Find where the given text appears and provide that cell's center as (x, y) coordinate. 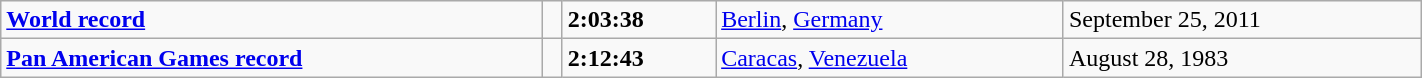
Berlin, Germany (890, 20)
August 28, 1983 (1242, 58)
September 25, 2011 (1242, 20)
World record (272, 20)
Pan American Games record (272, 58)
2:12:43 (639, 58)
Caracas, Venezuela (890, 58)
2:03:38 (639, 20)
